Identify which cell holds the provided text, then report its (x, y) central coordinate. 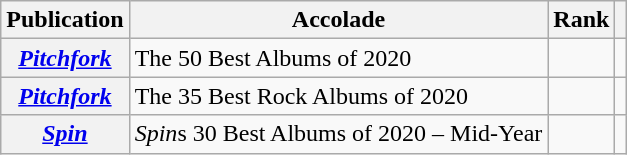
Spins 30 Best Albums of 2020 – Mid-Year (338, 134)
Spin (65, 134)
The 50 Best Albums of 2020 (338, 58)
Rank (582, 20)
The 35 Best Rock Albums of 2020 (338, 96)
Publication (65, 20)
Accolade (338, 20)
